For the text-containing cell, return its midpoint in [X, Y] coordinate format. 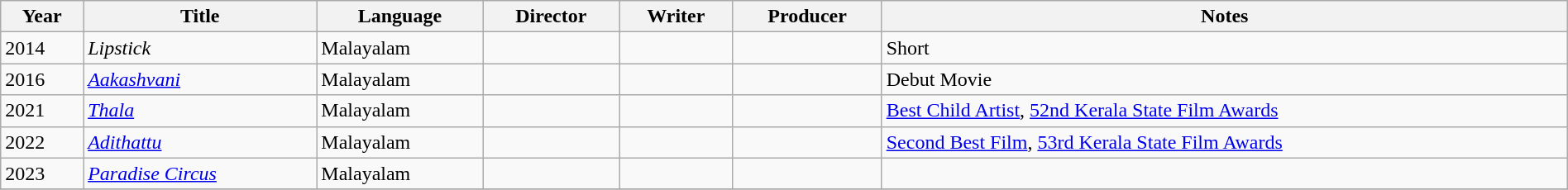
Paradise Circus [200, 173]
Second Best Film, 53rd Kerala State Film Awards [1224, 142]
Director [551, 17]
Lipstick [200, 48]
2021 [42, 111]
2014 [42, 48]
2016 [42, 79]
Debut Movie [1224, 79]
Aakashvani [200, 79]
Language [400, 17]
Title [200, 17]
Producer [807, 17]
Short [1224, 48]
Adithattu [200, 142]
2023 [42, 173]
Best Child Artist, 52nd Kerala State Film Awards [1224, 111]
2022 [42, 142]
Writer [676, 17]
Year [42, 17]
Notes [1224, 17]
Thala [200, 111]
